Find where the given text appears and provide that cell's center as (x, y) coordinate. 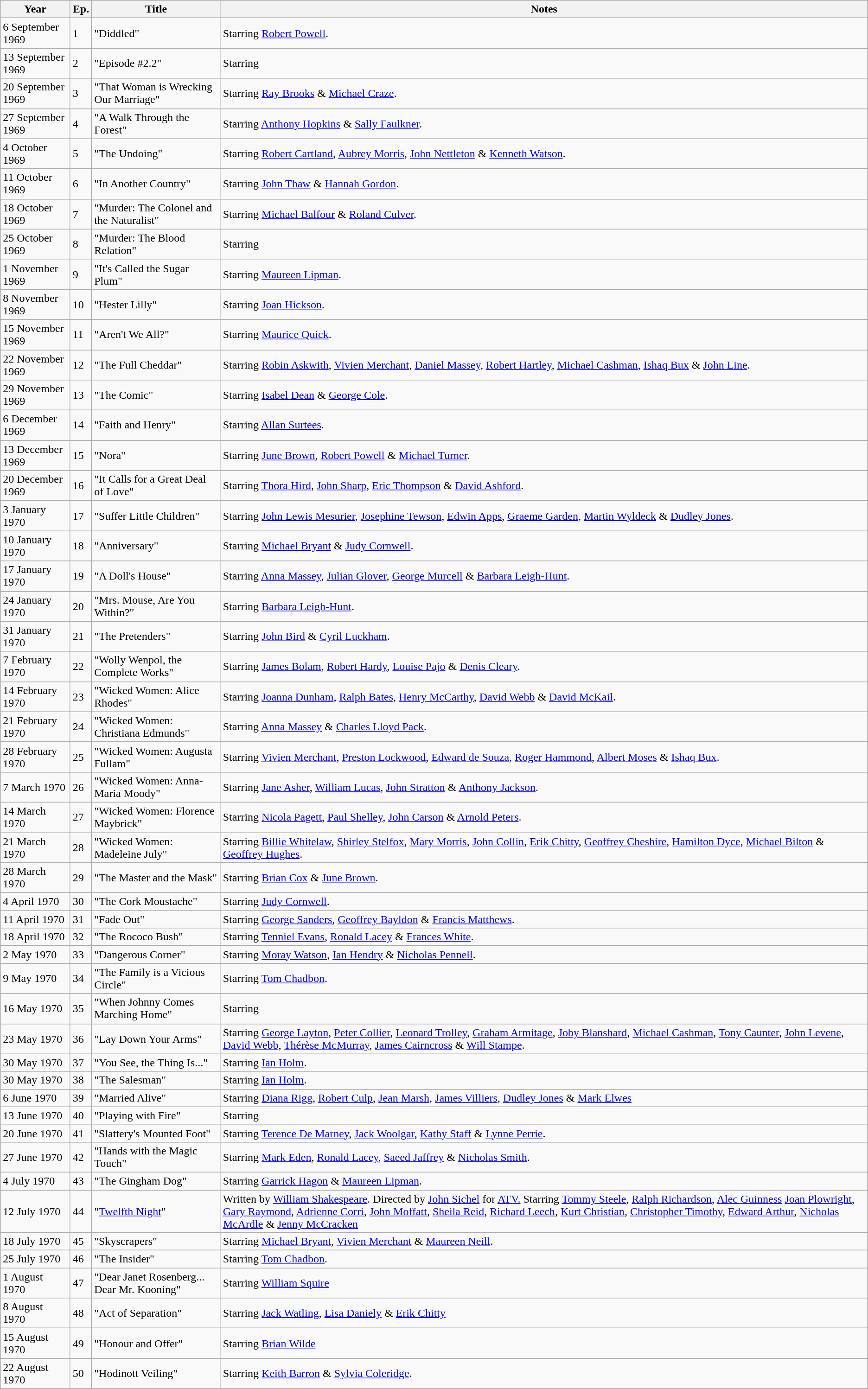
"The Gingham Dog" (156, 1181)
Starring Michael Balfour & Roland Culver. (544, 214)
15 November 1969 (35, 335)
27 September 1969 (35, 123)
3 (81, 94)
"Episode #2.2" (156, 63)
13 June 1970 (35, 1115)
37 (81, 1063)
Starring Robert Cartland, Aubrey Morris, John Nettleton & Kenneth Watson. (544, 154)
Starring Garrick Hagon & Maureen Lipman. (544, 1181)
22 November 1969 (35, 364)
Starring Judy Cornwell. (544, 902)
15 August 1970 (35, 1344)
14 March 1970 (35, 817)
10 January 1970 (35, 546)
27 June 1970 (35, 1157)
"Fade Out" (156, 919)
Starring Jack Watling, Lisa Daniely & Erik Chitty (544, 1313)
"Hodinott Veiling" (156, 1373)
4 July 1970 (35, 1181)
11 October 1969 (35, 184)
20 (81, 606)
"When Johnny Comes Marching Home" (156, 1009)
"The Insider" (156, 1259)
"Murder: The Colonel and the Naturalist" (156, 214)
"Hester Lilly" (156, 304)
6 (81, 184)
25 (81, 757)
20 December 1969 (35, 486)
17 January 1970 (35, 576)
12 (81, 364)
Starring Anna Massey & Charles Lloyd Pack. (544, 727)
29 (81, 878)
"The Cork Moustache" (156, 902)
13 September 1969 (35, 63)
"Nora" (156, 455)
34 (81, 978)
38 (81, 1080)
Starring William Squire (544, 1283)
25 October 1969 (35, 244)
18 April 1970 (35, 937)
"It's Called the Sugar Plum" (156, 274)
31 January 1970 (35, 636)
2 May 1970 (35, 955)
21 March 1970 (35, 847)
"The Comic" (156, 395)
"A Walk Through the Forest" (156, 123)
Starring George Sanders, Geoffrey Bayldon & Francis Matthews. (544, 919)
Starring Nicola Pagett, Paul Shelley, John Carson & Arnold Peters. (544, 817)
47 (81, 1283)
Starring Robin Askwith, Vivien Merchant, Daniel Massey, Robert Hartley, Michael Cashman, Ishaq Bux & John Line. (544, 364)
Starring Barbara Leigh-Hunt. (544, 606)
"Wicked Women: Alice Rhodes" (156, 696)
Starring Moray Watson, Ian Hendry & Nicholas Pennell. (544, 955)
8 November 1969 (35, 304)
Starring Diana Rigg, Robert Culp, Jean Marsh, James Villiers, Dudley Jones & Mark Elwes (544, 1098)
"Wicked Women: Florence Maybrick" (156, 817)
23 (81, 696)
"Act of Separation" (156, 1313)
25 July 1970 (35, 1259)
"The Master and the Mask" (156, 878)
13 (81, 395)
Year (35, 9)
28 March 1970 (35, 878)
Starring Anna Massey, Julian Glover, George Murcell & Barbara Leigh-Hunt. (544, 576)
Starring Jane Asher, William Lucas, John Stratton & Anthony Jackson. (544, 787)
41 (81, 1133)
Starring John Lewis Mesurier, Josephine Tewson, Edwin Apps, Graeme Garden, Martin Wyldeck & Dudley Jones. (544, 516)
"Anniversary" (156, 546)
19 (81, 576)
20 June 1970 (35, 1133)
49 (81, 1344)
46 (81, 1259)
Starring Mark Eden, Ronald Lacey, Saeed Jaffrey & Nicholas Smith. (544, 1157)
16 (81, 486)
33 (81, 955)
"Honour and Offer" (156, 1344)
Starring Allan Surtees. (544, 426)
"You See, the Thing Is..." (156, 1063)
11 April 1970 (35, 919)
Starring Ray Brooks & Michael Craze. (544, 94)
27 (81, 817)
"Diddled" (156, 33)
8 August 1970 (35, 1313)
"Twelfth Night" (156, 1211)
23 May 1970 (35, 1039)
"Wicked Women: Madeleine July" (156, 847)
Starring Isabel Dean & George Cole. (544, 395)
45 (81, 1242)
5 (81, 154)
8 (81, 244)
30 (81, 902)
Title (156, 9)
"Skyscrapers" (156, 1242)
Starring John Thaw & Hannah Gordon. (544, 184)
16 May 1970 (35, 1009)
14 (81, 426)
Starring Thora Hird, John Sharp, Eric Thompson & David Ashford. (544, 486)
3 January 1970 (35, 516)
6 September 1969 (35, 33)
"Wicked Women: Augusta Fullam" (156, 757)
42 (81, 1157)
7 (81, 214)
21 (81, 636)
"Wicked Women: Christiana Edmunds" (156, 727)
"The Full Cheddar" (156, 364)
"Wicked Women: Anna-Maria Moody" (156, 787)
9 (81, 274)
24 (81, 727)
2 (81, 63)
"Hands with the Magic Touch" (156, 1157)
Starring Tenniel Evans, Ronald Lacey & Frances White. (544, 937)
18 (81, 546)
9 May 1970 (35, 978)
"Murder: The Blood Relation" (156, 244)
21 February 1970 (35, 727)
"Playing with Fire" (156, 1115)
"The Rococo Bush" (156, 937)
"Faith and Henry" (156, 426)
28 February 1970 (35, 757)
Starring Anthony Hopkins & Sally Faulkner. (544, 123)
"That Woman is Wrecking Our Marriage" (156, 94)
Starring Billie Whitelaw, Shirley Stelfox, Mary Morris, John Collin, Erik Chitty, Geoffrey Cheshire, Hamilton Dyce, Michael Bilton & Geoffrey Hughes. (544, 847)
20 September 1969 (35, 94)
"Suffer Little Children" (156, 516)
"The Family is a Vicious Circle" (156, 978)
Starring Maurice Quick. (544, 335)
11 (81, 335)
"Mrs. Mouse, Are You Within?" (156, 606)
22 August 1970 (35, 1373)
22 (81, 667)
7 March 1970 (35, 787)
Starring Maureen Lipman. (544, 274)
39 (81, 1098)
Starring Keith Barron & Sylvia Coleridge. (544, 1373)
"The Pretenders" (156, 636)
Starring Michael Bryant & Judy Cornwell. (544, 546)
"Wolly Wenpol, the Complete Works" (156, 667)
48 (81, 1313)
44 (81, 1211)
"Married Alive" (156, 1098)
6 June 1970 (35, 1098)
10 (81, 304)
"Slattery's Mounted Foot" (156, 1133)
26 (81, 787)
6 December 1969 (35, 426)
32 (81, 937)
Starring Brian Wilde (544, 1344)
28 (81, 847)
"The Undoing" (156, 154)
1 November 1969 (35, 274)
15 (81, 455)
"A Doll's House" (156, 576)
50 (81, 1373)
Starring Joanna Dunham, Ralph Bates, Henry McCarthy, David Webb & David McKail. (544, 696)
18 October 1969 (35, 214)
4 October 1969 (35, 154)
Starring Joan Hickson. (544, 304)
Starring Vivien Merchant, Preston Lockwood, Edward de Souza, Roger Hammond, Albert Moses & Ishaq Bux. (544, 757)
13 December 1969 (35, 455)
Starring Brian Cox & June Brown. (544, 878)
14 February 1970 (35, 696)
Ep. (81, 9)
"Lay Down Your Arms" (156, 1039)
36 (81, 1039)
1 August 1970 (35, 1283)
40 (81, 1115)
Starring Terence De Marney, Jack Woolgar, Kathy Staff & Lynne Perrie. (544, 1133)
31 (81, 919)
Starring John Bird & Cyril Luckham. (544, 636)
4 (81, 123)
Notes (544, 9)
"Dear Janet Rosenberg... Dear Mr. Kooning" (156, 1283)
"Dangerous Corner" (156, 955)
Starring Michael Bryant, Vivien Merchant & Maureen Neill. (544, 1242)
17 (81, 516)
12 July 1970 (35, 1211)
18 July 1970 (35, 1242)
Starring June Brown, Robert Powell & Michael Turner. (544, 455)
7 February 1970 (35, 667)
29 November 1969 (35, 395)
"It Calls for a Great Deal of Love" (156, 486)
Starring James Bolam, Robert Hardy, Louise Pajo & Denis Cleary. (544, 667)
43 (81, 1181)
35 (81, 1009)
"In Another Country" (156, 184)
4 April 1970 (35, 902)
24 January 1970 (35, 606)
"The Salesman" (156, 1080)
1 (81, 33)
Starring Robert Powell. (544, 33)
"Aren't We All?" (156, 335)
